Capture the cell that displays the provided text and extract its [x, y] central coordinate. 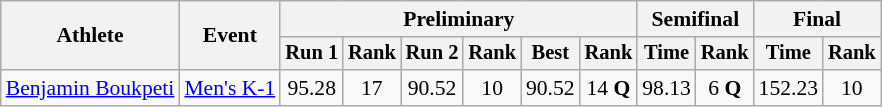
14 Q [609, 88]
98.13 [666, 88]
Final [818, 19]
Semifinal [695, 19]
6 Q [725, 88]
17 [372, 88]
152.23 [788, 88]
Athlete [90, 36]
Best [550, 54]
Benjamin Boukpeti [90, 88]
Run 2 [432, 54]
95.28 [312, 88]
Preliminary [458, 19]
Men's K-1 [230, 88]
Run 1 [312, 54]
Event [230, 36]
